Extract the [x, y] coordinate from the center of the cell holding the provided text.  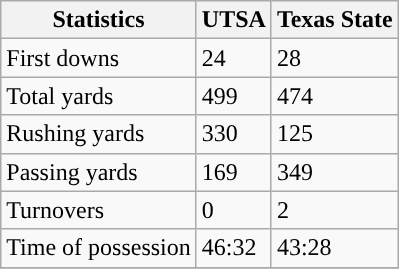
UTSA [234, 20]
Turnovers [99, 210]
349 [334, 172]
474 [334, 96]
24 [234, 58]
Passing yards [99, 172]
Statistics [99, 20]
125 [334, 134]
43:28 [334, 248]
Time of possession [99, 248]
499 [234, 96]
2 [334, 210]
Rushing yards [99, 134]
Total yards [99, 96]
169 [234, 172]
330 [234, 134]
0 [234, 210]
First downs [99, 58]
28 [334, 58]
Texas State [334, 20]
46:32 [234, 248]
